Locate the cell with the specified text and output its [x, y] center coordinate. 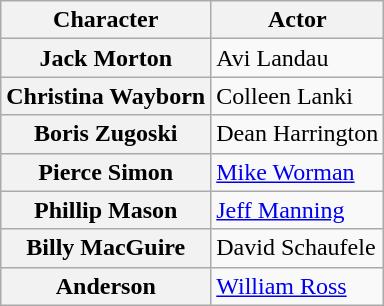
Billy MacGuire [106, 248]
William Ross [298, 286]
Actor [298, 20]
Dean Harrington [298, 134]
Phillip Mason [106, 210]
Colleen Lanki [298, 96]
Avi Landau [298, 58]
Boris Zugoski [106, 134]
Jeff Manning [298, 210]
Pierce Simon [106, 172]
David Schaufele [298, 248]
Jack Morton [106, 58]
Christina Wayborn [106, 96]
Mike Worman [298, 172]
Character [106, 20]
Anderson [106, 286]
